Scan for the cell matching the given text and deliver its (X, Y) coordinate at center. 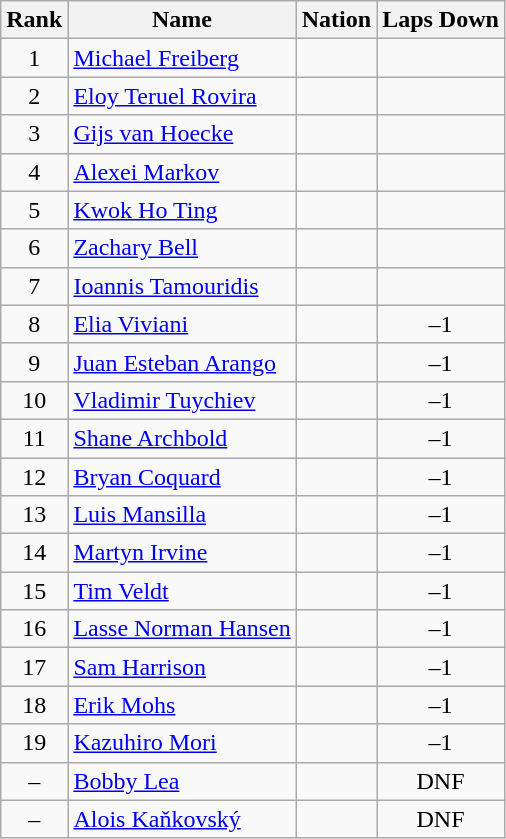
Vladimir Tuychiev (182, 400)
Nation (336, 20)
Bryan Coquard (182, 477)
5 (34, 210)
Eloy Teruel Rovira (182, 96)
10 (34, 400)
13 (34, 515)
Alois Kaňkovský (182, 819)
Kazuhiro Mori (182, 743)
1 (34, 58)
Elia Viviani (182, 324)
Sam Harrison (182, 667)
Luis Mansilla (182, 515)
Shane Archbold (182, 438)
3 (34, 134)
Kwok Ho Ting (182, 210)
7 (34, 286)
2 (34, 96)
Juan Esteban Arango (182, 362)
15 (34, 591)
8 (34, 324)
Laps Down (441, 20)
17 (34, 667)
Tim Veldt (182, 591)
4 (34, 172)
Erik Mohs (182, 705)
6 (34, 248)
Lasse Norman Hansen (182, 629)
9 (34, 362)
Michael Freiberg (182, 58)
Gijs van Hoecke (182, 134)
Martyn Irvine (182, 553)
Alexei Markov (182, 172)
Bobby Lea (182, 781)
Ioannis Tamouridis (182, 286)
18 (34, 705)
Zachary Bell (182, 248)
14 (34, 553)
Name (182, 20)
Rank (34, 20)
11 (34, 438)
16 (34, 629)
19 (34, 743)
12 (34, 477)
